Determine the (X, Y) coordinate at the center of the cell enclosing the given text.  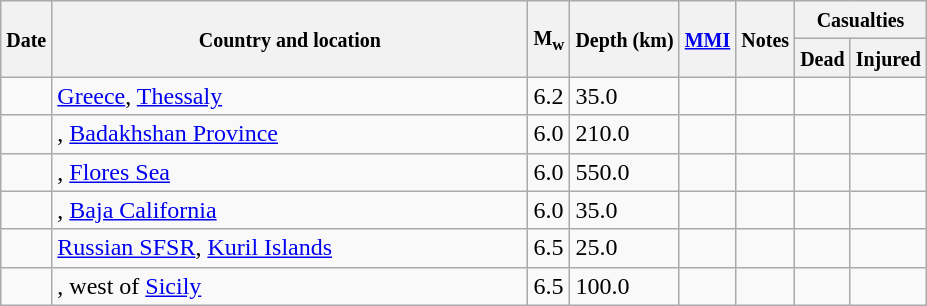
Country and location (290, 39)
Notes (766, 39)
, Flores Sea (290, 172)
, west of Sicily (290, 286)
6.2 (549, 96)
25.0 (624, 248)
Date (26, 39)
Depth (km) (624, 39)
MMI (708, 39)
550.0 (624, 172)
Mw (549, 39)
Injured (888, 58)
, Badakhshan Province (290, 134)
100.0 (624, 286)
Russian SFSR, Kuril Islands (290, 248)
, Baja California (290, 210)
Casualties (861, 20)
210.0 (624, 134)
Greece, Thessaly (290, 96)
Dead (823, 58)
